Output the (x, y) coordinate of the center of the cell containing the given text.  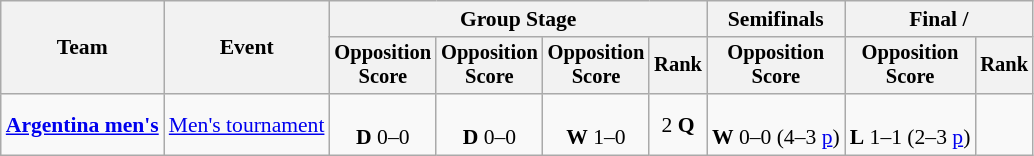
Argentina men's (82, 124)
L 1–1 (2–3 p) (910, 124)
Group Stage (518, 19)
Team (82, 48)
Final / (939, 19)
W 0–0 (4–3 p) (776, 124)
2 Q (678, 124)
Event (247, 48)
Semifinals (776, 19)
W 1–0 (596, 124)
Men's tournament (247, 124)
